Detect which cell encompasses the target text, then output its [x, y] center coordinate. 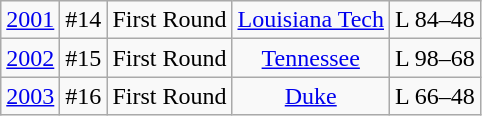
#16 [84, 96]
#15 [84, 58]
L 66–48 [436, 96]
Louisiana Tech [311, 20]
2003 [30, 96]
Tennessee [311, 58]
L 98–68 [436, 58]
2001 [30, 20]
#14 [84, 20]
2002 [30, 58]
Duke [311, 96]
L 84–48 [436, 20]
